For the text-containing cell, return its midpoint in [x, y] coordinate format. 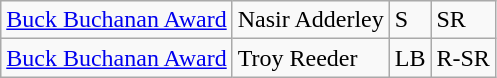
Nasir Adderley [310, 20]
SR [463, 20]
S [410, 20]
R-SR [463, 58]
LB [410, 58]
Troy Reeder [310, 58]
